Determine the (x, y) coordinate at the center of the cell enclosing the given text.  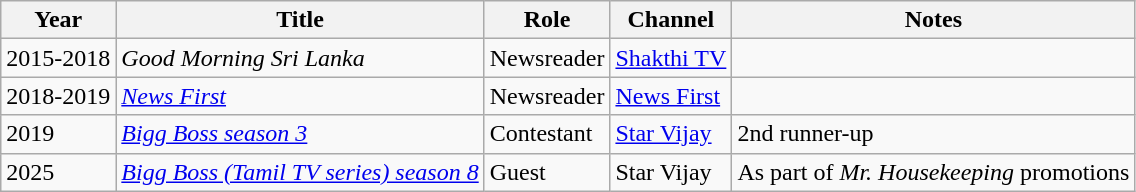
Title (300, 20)
Bigg Boss (Tamil TV series) season 8 (300, 172)
Good Morning Sri Lanka (300, 58)
2015-2018 (58, 58)
2019 (58, 134)
As part of Mr. Housekeeping promotions (934, 172)
Role (547, 20)
2018-2019 (58, 96)
2025 (58, 172)
Contestant (547, 134)
Notes (934, 20)
Shakthi TV (671, 58)
Channel (671, 20)
Guest (547, 172)
Year (58, 20)
Bigg Boss season 3 (300, 134)
2nd runner-up (934, 134)
